For the text-containing cell, return its midpoint in (x, y) coordinate format. 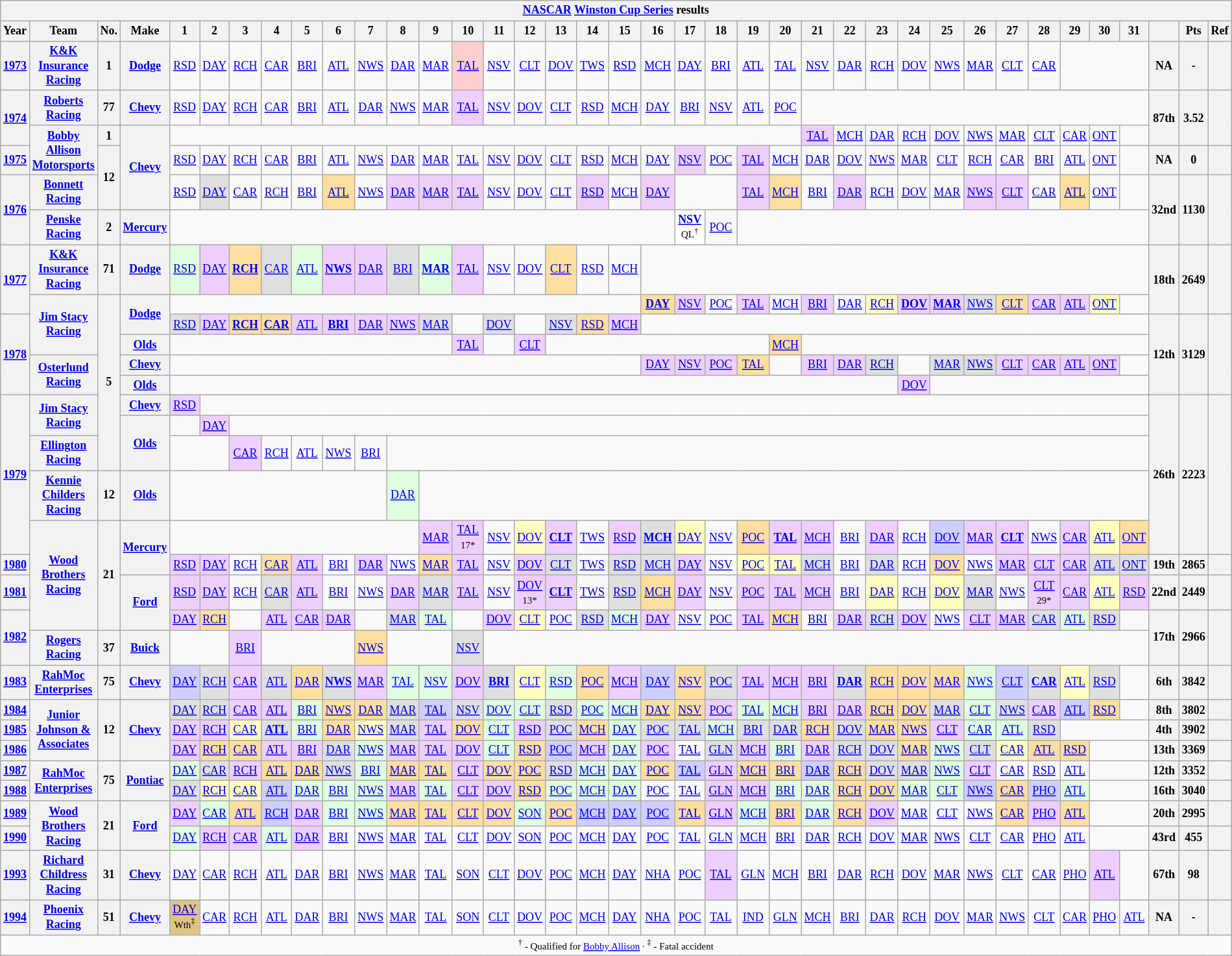
2223 (1194, 475)
14 (592, 31)
2449 (1194, 593)
22nd (1164, 593)
26 (980, 31)
2966 (1194, 637)
1990 (16, 838)
1994 (16, 917)
TAL17* (468, 537)
1973 (16, 66)
77 (109, 108)
1984 (16, 710)
37 (109, 648)
4th (1164, 729)
1988 (16, 791)
13th (1164, 750)
1982 (16, 637)
10 (468, 31)
87th (1164, 118)
NASCAR Winston Cup Series results (616, 10)
20 (786, 31)
CLT29* (1045, 593)
1983 (16, 683)
24 (914, 31)
3369 (1194, 750)
17th (1164, 637)
9 (436, 31)
51 (109, 917)
Richard Childress Racing (64, 875)
29 (1075, 31)
Kennie Childers Racing (64, 495)
71 (109, 269)
1987 (16, 771)
DAYWth‡ (185, 917)
27 (1012, 31)
20th (1164, 813)
Osterlund Racing (64, 375)
1130 (1194, 210)
3352 (1194, 771)
1985 (16, 729)
1980 (16, 565)
32nd (1164, 210)
Ellington Racing (64, 453)
Phoenix Racing (64, 917)
1975 (16, 160)
IND (753, 917)
6 (339, 31)
1979 (16, 475)
1978 (16, 354)
Team (64, 31)
3.52 (1194, 118)
4 (276, 31)
26th (1164, 475)
16 (658, 31)
1986 (16, 750)
0 (1194, 160)
2649 (1194, 279)
Ref (1220, 31)
23 (882, 31)
DOV13* (530, 593)
Junior Johnson & Associates (64, 730)
1981 (16, 593)
Penske Racing (64, 227)
67th (1164, 875)
30 (1104, 31)
15 (625, 31)
3040 (1194, 791)
19th (1164, 565)
28 (1045, 31)
1977 (16, 279)
3842 (1194, 683)
2865 (1194, 565)
Bobby Allison Motorsports (64, 150)
7 (370, 31)
† - Qualified for Bobby Allison · ‡ - Fatal accident (616, 946)
17 (690, 31)
16th (1164, 791)
Bonnett Racing (64, 192)
8 (403, 31)
Buick (145, 648)
1993 (16, 875)
Pontiac (145, 781)
Rogers Racing (64, 648)
13 (561, 31)
2995 (1194, 813)
43rd (1164, 838)
19 (753, 31)
NSVQL† (690, 227)
3 (245, 31)
8th (1164, 710)
Year (16, 31)
25 (947, 31)
1989 (16, 813)
98 (1194, 875)
Pts (1194, 31)
No. (109, 31)
3802 (1194, 710)
455 (1194, 838)
1976 (16, 210)
Roberts Racing (64, 108)
11 (499, 31)
6th (1164, 683)
1974 (16, 118)
18th (1164, 279)
18 (721, 31)
3902 (1194, 729)
22 (850, 31)
3129 (1194, 354)
Make (145, 31)
